Determine the [x, y] coordinate at the center of the cell enclosing the given text.  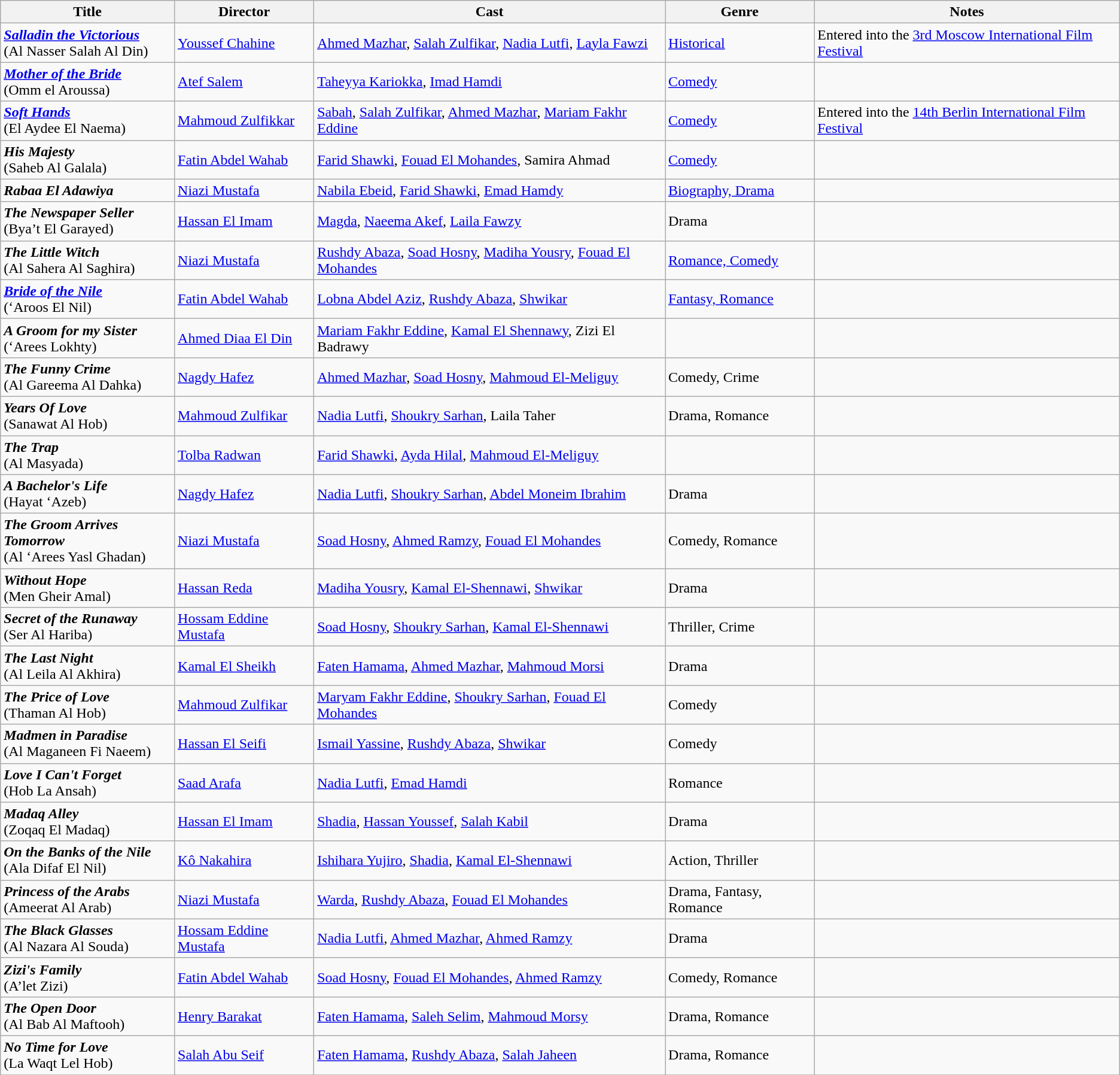
Title [87, 12]
Madiha Yousry, Kamal El-Shennawi, Shwikar [489, 588]
Action, Thriller [739, 861]
Romance [739, 783]
Ahmed Mazhar, Soad Hosny, Mahmoud El-Meliguy [489, 377]
Comedy, Crime [739, 377]
Without Hope (Men Gheir Amal) [87, 588]
Kô Nakahira [244, 861]
Kamal El Sheikh [244, 666]
Genre [739, 12]
Mariam Fakhr Eddine, Kamal El Shennawy, Zizi El Badrawy [489, 338]
The Funny Crime (Al Gareema Al Dahka) [87, 377]
Soad Hosny, Ahmed Ramzy, Fouad El Mohandes [489, 541]
The Price of Love (Thaman Al Hob) [87, 705]
Entered into the 3rd Moscow International Film Festival [967, 43]
Soad Hosny, Shoukry Sarhan, Kamal El-Shennawi [489, 627]
Magda, Naeema Akef, Laila Fawzy [489, 221]
The Last Night (Al Leila Al Akhira) [87, 666]
Princess of the Arabs (Ameerat Al Arab) [87, 899]
Madaq Alley(Zoqaq El Madaq) [87, 821]
Nadia Lutfi, Shoukry Sarhan, Abdel Moneim Ibrahim [489, 494]
Zizi's Family (A’let Zizi) [87, 977]
Soft Hands (El Aydee El Naema) [87, 121]
Director [244, 12]
Maryam Fakhr Eddine, Shoukry Sarhan, Fouad El Mohandes [489, 705]
Farid Shawki, Ayda Hilal, Mahmoud El-Meliguy [489, 455]
Thriller, Crime [739, 627]
The Trap(Al Masyada) [87, 455]
The Newspaper Seller(Bya’t El Garayed) [87, 221]
Faten Hamama, Rushdy Abaza, Salah Jaheen [489, 1055]
Lobna Abdel Aziz, Rushdy Abaza, Shwikar [489, 299]
The Black Glasses (Al Nazara Al Souda) [87, 939]
Sabah, Salah Zulfikar, Ahmed Mazhar, Mariam Fakhr Eddine [489, 121]
Rushdy Abaza, Soad Hosny, Madiha Yousry, Fouad El Mohandes [489, 260]
Salladin the Victorious (Al Nasser Salah Al Din) [87, 43]
His Majesty(Saheb Al Galala) [87, 159]
Entered into the 14th Berlin International Film Festival [967, 121]
Notes [967, 12]
Drama, Fantasy, Romance [739, 899]
Madmen in Paradise (Al Maganeen Fi Naeem) [87, 743]
A Groom for my Sister (‘Arees Lokhty) [87, 338]
A Bachelor's Life(Hayat ‘Azeb) [87, 494]
Love I Can't Forget(Hob La Ansah) [87, 783]
No Time for Love (La Waqt Lel Hob) [87, 1055]
Shadia, Hassan Youssef, Salah Kabil [489, 821]
Years Of Love(Sanawat Al Hob) [87, 415]
Romance, Comedy [739, 260]
Mahmoud Zulfikkar [244, 121]
Hassan El Seifi [244, 743]
Henry Barakat [244, 1016]
Nabila Ebeid, Farid Shawki, Emad Hamdy [489, 190]
Ahmed Mazhar, Salah Zulfikar, Nadia Lutfi, Layla Fawzi [489, 43]
Secret of the Runaway (Ser Al Hariba) [87, 627]
Nadia Lutfi, Emad Hamdi [489, 783]
Soad Hosny, Fouad El Mohandes, Ahmed Ramzy [489, 977]
Faten Hamama, Saleh Selim, Mahmoud Morsy [489, 1016]
Salah Abu Seif [244, 1055]
Taheyya Kariokka, Imad Hamdi [489, 81]
Hassan Reda [244, 588]
Saad Arafa [244, 783]
Ahmed Diaa El Din [244, 338]
On the Banks of the Nile (Ala Difaf El Nil) [87, 861]
Nadia Lutfi, Shoukry Sarhan, Laila Taher [489, 415]
The Little Witch(Al Sahera Al Saghira) [87, 260]
Biography, Drama [739, 190]
Fantasy, Romance [739, 299]
Nadia Lutfi, Ahmed Mazhar, Ahmed Ramzy [489, 939]
Bride of the Nile (‘Aroos El Nil) [87, 299]
Atef Salem [244, 81]
Youssef Chahine [244, 43]
Farid Shawki, Fouad El Mohandes, Samira Ahmad [489, 159]
Ishihara Yujiro, Shadia, Kamal El-Shennawi [489, 861]
Cast [489, 12]
Mother of the Bride (Omm el Aroussa) [87, 81]
Warda, Rushdy Abaza, Fouad El Mohandes [489, 899]
The Groom Arrives Tomorrow(Al ‘Arees Yasl Ghadan) [87, 541]
Faten Hamama, Ahmed Mazhar, Mahmoud Morsi [489, 666]
Tolba Radwan [244, 455]
Rabaa El Adawiya [87, 190]
The Open Door (Al Bab Al Maftooh) [87, 1016]
Ismail Yassine, Rushdy Abaza, Shwikar [489, 743]
Historical [739, 43]
